Extract the (x, y) coordinate from the center of the cell holding the provided text.  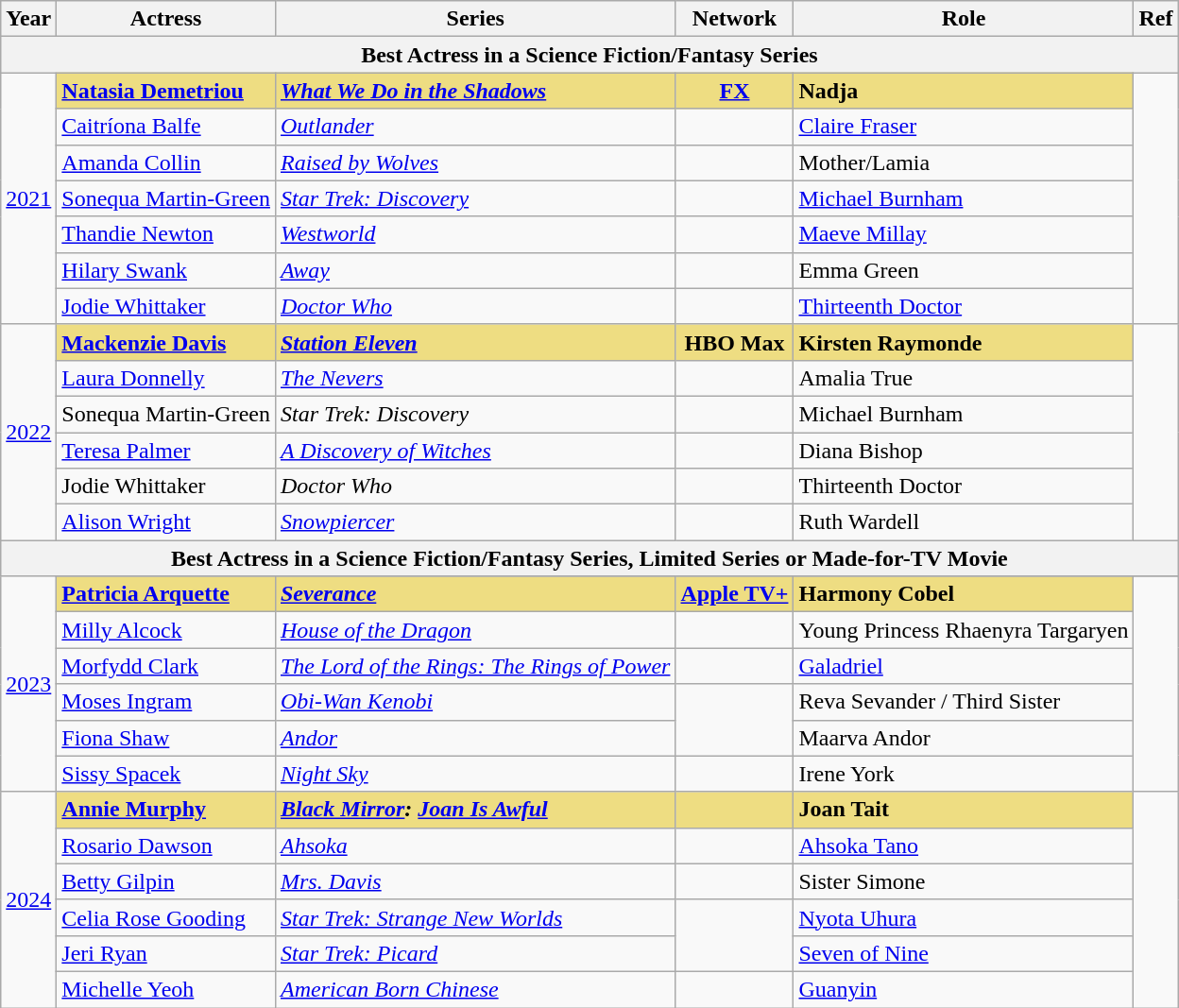
Star Trek: Strange New Worlds (475, 917)
Guanyin (964, 989)
Outlander (475, 127)
Young Princess Rhaenyra Targaryen (964, 630)
Obi-Wan Kenobi (475, 702)
Diana Bishop (964, 451)
Nyota Uhura (964, 917)
Claire Fraser (964, 127)
Snowpiercer (475, 522)
Irene York (964, 774)
Hilary Swank (166, 270)
FX (735, 91)
Amalia True (964, 378)
The Nevers (475, 378)
2024 (28, 899)
2023 (28, 684)
Andor (475, 738)
Westworld (475, 234)
Teresa Palmer (166, 451)
Black Mirror: Joan Is Awful (475, 810)
American Born Chinese (475, 989)
Role (964, 19)
HBO Max (735, 342)
Network (735, 19)
A Discovery of Witches (475, 451)
Alison Wright (166, 522)
Star Trek: Picard (475, 953)
Laura Donnelly (166, 378)
Milly Alcock (166, 630)
Galadriel (964, 666)
2022 (28, 432)
2021 (28, 198)
Kirsten Raymonde (964, 342)
Caitríona Balfe (166, 127)
Ref (1156, 19)
Mother/Lamia (964, 162)
Sister Simone (964, 881)
Reva Sevander / Third Sister (964, 702)
Thandie Newton (166, 234)
House of the Dragon (475, 630)
Patricia Arquette (166, 594)
Michelle Yeoh (166, 989)
Ruth Wardell (964, 522)
Moses Ingram (166, 702)
Nadja (964, 91)
Actress (166, 19)
Series (475, 19)
What We Do in the Shadows (475, 91)
Year (28, 19)
Station Eleven (475, 342)
Raised by Wolves (475, 162)
Amanda Collin (166, 162)
Away (475, 270)
Seven of Nine (964, 953)
Celia Rose Gooding (166, 917)
Morfydd Clark (166, 666)
Fiona Shaw (166, 738)
Sissy Spacek (166, 774)
Harmony Cobel (964, 594)
Betty Gilpin (166, 881)
Ahsoka Tano (964, 846)
Natasia Demetriou (166, 91)
Maarva Andor (964, 738)
Rosario Dawson (166, 846)
Maeve Millay (964, 234)
Joan Tait (964, 810)
Annie Murphy (166, 810)
Apple TV+ (735, 594)
Best Actress in a Science Fiction/Fantasy Series, Limited Series or Made-for-TV Movie (589, 558)
Night Sky (475, 774)
The Lord of the Rings: The Rings of Power (475, 666)
Ahsoka (475, 846)
Severance (475, 594)
Mackenzie Davis (166, 342)
Jeri Ryan (166, 953)
Emma Green (964, 270)
Mrs. Davis (475, 881)
Best Actress in a Science Fiction/Fantasy Series (589, 55)
